Capture the cell that displays the provided text and extract its (x, y) central coordinate. 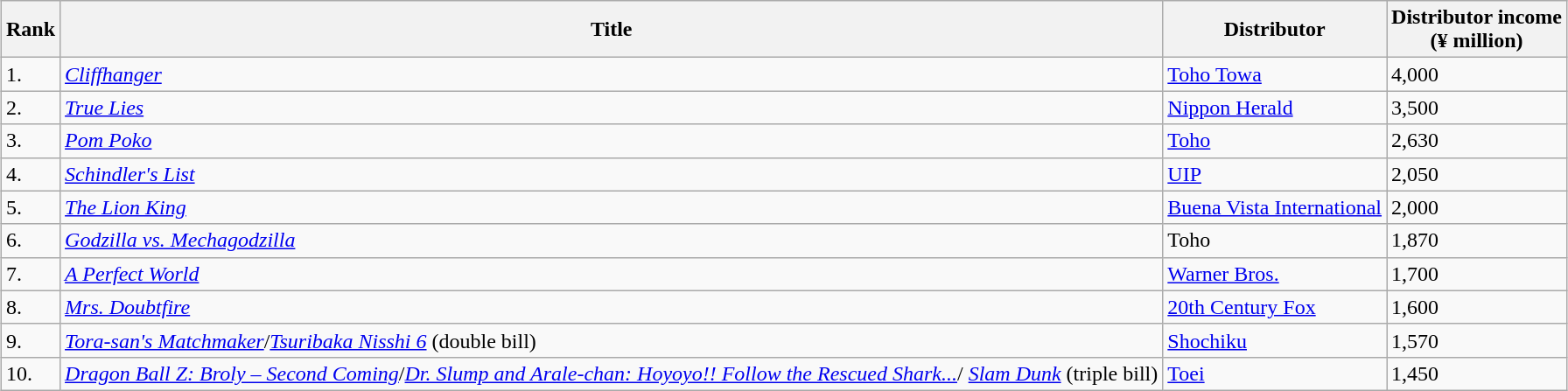
4. (30, 174)
UIP (1275, 174)
Nippon Herald (1275, 108)
Toho Towa (1275, 74)
1. (30, 74)
Toei (1275, 374)
4,000 (1477, 74)
True Lies (612, 108)
Title (612, 30)
1,700 (1477, 274)
1,870 (1477, 241)
2,050 (1477, 174)
3,500 (1477, 108)
20th Century Fox (1275, 307)
Dragon Ball Z: Broly – Second Coming/Dr. Slump and Arale-chan: Hoyoyo!! Follow the Rescued Shark.../ Slam Dunk (triple bill) (612, 374)
The Lion King (612, 207)
7. (30, 274)
Cliffhanger (612, 74)
Shochiku (1275, 340)
1,450 (1477, 374)
9. (30, 340)
10. (30, 374)
Tora-san's Matchmaker/Tsuribaka Nisshi 6 (double bill) (612, 340)
2. (30, 108)
1,570 (1477, 340)
Schindler's List (612, 174)
Warner Bros. (1275, 274)
5. (30, 207)
8. (30, 307)
Buena Vista International (1275, 207)
3. (30, 141)
Distributor income (¥ million) (1477, 30)
6. (30, 241)
Mrs. Doubtfire (612, 307)
Distributor (1275, 30)
Rank (30, 30)
1,600 (1477, 307)
Pom Poko (612, 141)
2,630 (1477, 141)
2,000 (1477, 207)
A Perfect World (612, 274)
Godzilla vs. Mechagodzilla (612, 241)
